Capture the cell that displays the provided text and extract its (X, Y) central coordinate. 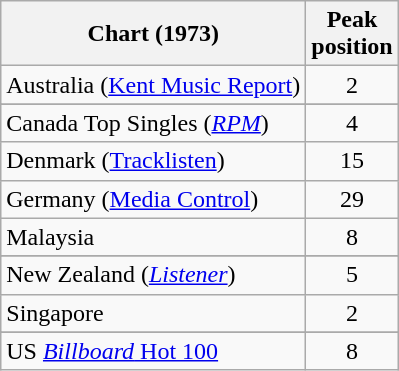
15 (352, 161)
5 (352, 275)
Germany (Media Control) (154, 199)
Singapore (154, 313)
Denmark (Tracklisten) (154, 161)
Canada Top Singles (RPM) (154, 123)
US Billboard Hot 100 (154, 351)
Malaysia (154, 237)
Chart (1973) (154, 34)
29 (352, 199)
New Zealand (Listener) (154, 275)
4 (352, 123)
Peakposition (352, 34)
Australia (Kent Music Report) (154, 85)
